Find where the given text appears and provide that cell's center as (X, Y) coordinate. 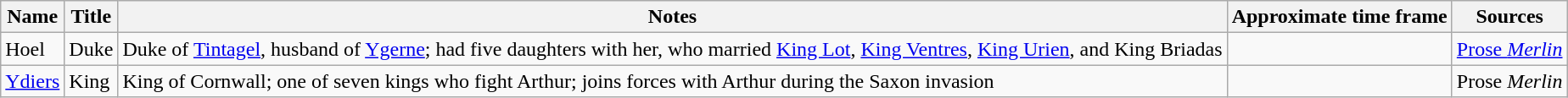
King (92, 81)
Duke of Tintagel, husband of Ygerne; had five daughters with her, who married King Lot, King Ventres, King Urien, and King Briadas (672, 49)
Ydiers (32, 81)
Name (32, 17)
Duke (92, 49)
Approximate time frame (1339, 17)
King of Cornwall; one of seven kings who fight Arthur; joins forces with Arthur during the Saxon invasion (672, 81)
Sources (1509, 17)
Hoel (32, 49)
Notes (672, 17)
Title (92, 17)
